Output the [x, y] coordinate of the center of the cell containing the given text.  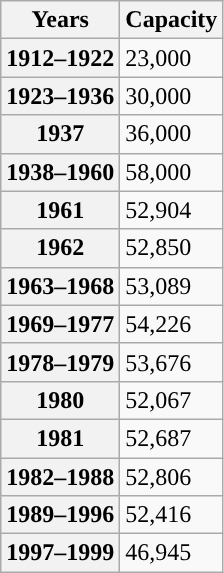
54,226 [172, 324]
1938–1960 [60, 172]
1981 [60, 438]
53,089 [172, 286]
52,067 [172, 400]
36,000 [172, 134]
Capacity [172, 20]
1912–1922 [60, 58]
23,000 [172, 58]
52,806 [172, 477]
52,850 [172, 248]
53,676 [172, 362]
1937 [60, 134]
30,000 [172, 96]
1962 [60, 248]
52,904 [172, 210]
52,416 [172, 515]
1969–1977 [60, 324]
1923–1936 [60, 96]
58,000 [172, 172]
1978–1979 [60, 362]
1982–1988 [60, 477]
1997–1999 [60, 553]
1961 [60, 210]
52,687 [172, 438]
46,945 [172, 553]
Years [60, 20]
1963–1968 [60, 286]
1989–1996 [60, 515]
1980 [60, 400]
